Return the [X, Y] coordinate for the center point of the cell that contains the specified text.  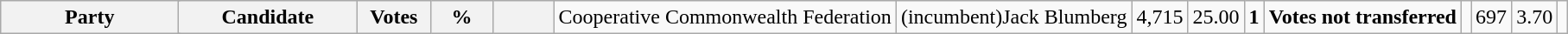
697 [1491, 17]
Votes not transferred [1362, 17]
4,715 [1159, 17]
Cooperative Commonwealth Federation [725, 17]
% [461, 17]
1 [1254, 17]
(incumbent)Jack Blumberg [1014, 17]
Party [90, 17]
3.70 [1534, 17]
Candidate [268, 17]
25.00 [1216, 17]
Votes [394, 17]
